Locate the cell with the specified text and output its [x, y] center coordinate. 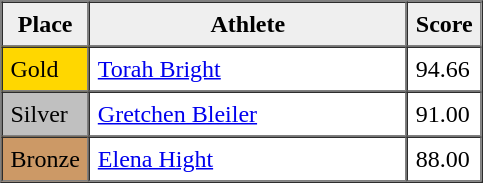
Elena Hight [248, 158]
Athlete [248, 24]
Bronze [46, 158]
Silver [46, 114]
Torah Bright [248, 68]
Place [46, 24]
Gretchen Bleiler [248, 114]
91.00 [444, 114]
94.66 [444, 68]
Score [444, 24]
88.00 [444, 158]
Gold [46, 68]
